From the cell containing the given text, extract its center point as (x, y) coordinate. 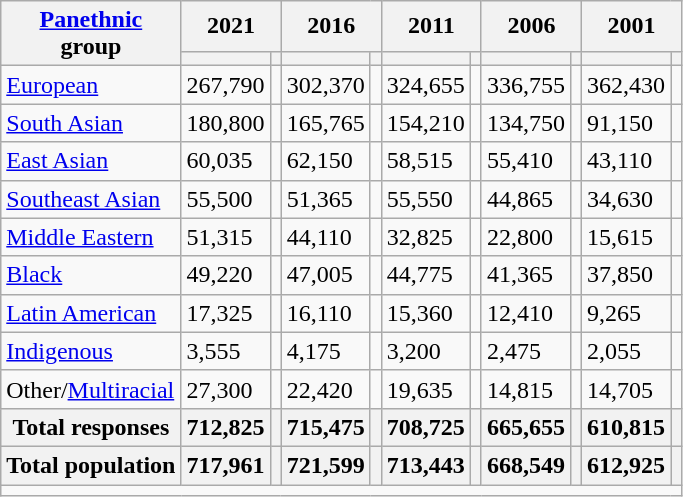
32,825 (426, 237)
15,615 (626, 237)
2,475 (526, 351)
South Asian (91, 123)
9,265 (626, 313)
Middle Eastern (91, 237)
2016 (331, 26)
47,005 (326, 275)
58,515 (426, 161)
49,220 (226, 275)
Southeast Asian (91, 199)
22,800 (526, 237)
51,315 (226, 237)
336,755 (526, 85)
2,055 (626, 351)
55,410 (526, 161)
324,655 (426, 85)
668,549 (526, 465)
Panethnicgroup (91, 34)
610,815 (626, 427)
2006 (531, 26)
East Asian (91, 161)
3,200 (426, 351)
2001 (632, 26)
51,365 (326, 199)
60,035 (226, 161)
134,750 (526, 123)
712,825 (226, 427)
17,325 (226, 313)
55,550 (426, 199)
Black (91, 275)
302,370 (326, 85)
721,599 (326, 465)
154,210 (426, 123)
12,410 (526, 313)
14,815 (526, 389)
713,443 (426, 465)
612,925 (626, 465)
22,420 (326, 389)
16,110 (326, 313)
Indigenous (91, 351)
708,725 (426, 427)
717,961 (226, 465)
91,150 (626, 123)
3,555 (226, 351)
43,110 (626, 161)
362,430 (626, 85)
27,300 (226, 389)
180,800 (226, 123)
2021 (231, 26)
Total responses (91, 427)
2011 (431, 26)
267,790 (226, 85)
715,475 (326, 427)
62,150 (326, 161)
37,850 (626, 275)
Latin American (91, 313)
European (91, 85)
Other/Multiracial (91, 389)
44,110 (326, 237)
4,175 (326, 351)
15,360 (426, 313)
44,865 (526, 199)
665,655 (526, 427)
19,635 (426, 389)
41,365 (526, 275)
44,775 (426, 275)
34,630 (626, 199)
165,765 (326, 123)
14,705 (626, 389)
Total population (91, 465)
55,500 (226, 199)
